Determine the (X, Y) coordinate at the center of the cell enclosing the given text.  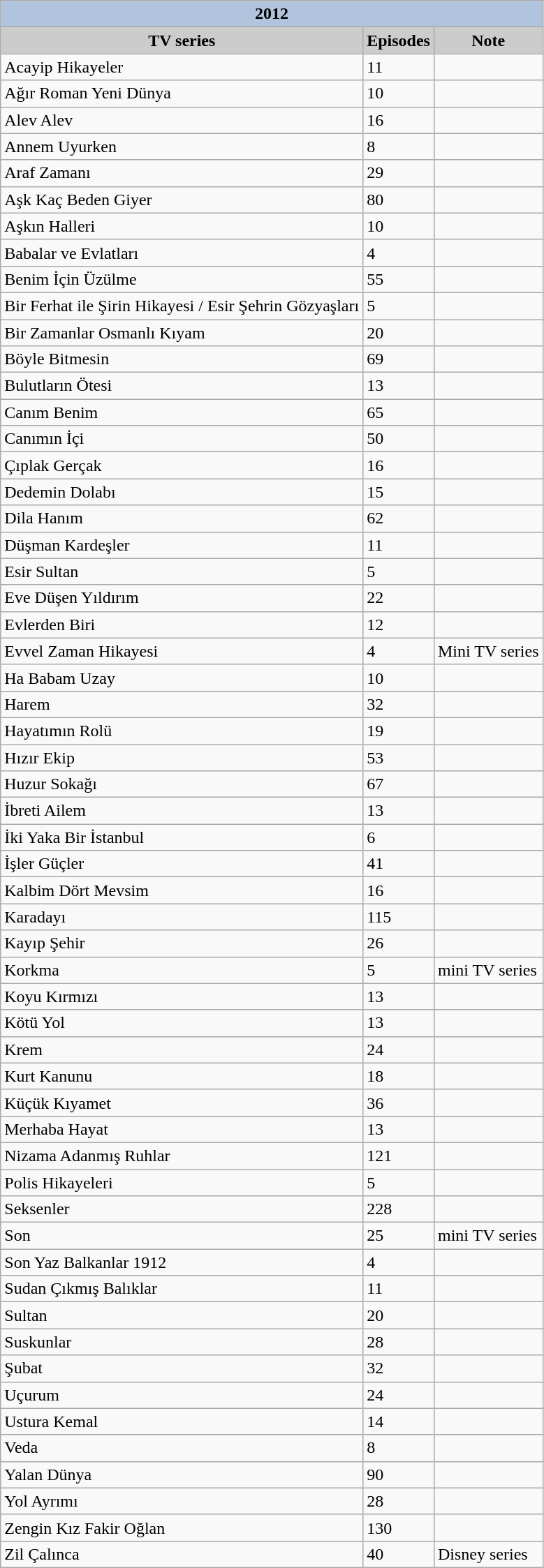
Acayip Hikayeler (182, 67)
Son Yaz Balkanlar 1912 (182, 1262)
Ha Babam Uzay (182, 678)
18 (399, 1076)
Veda (182, 1448)
Kayıp Şehir (182, 943)
Şubat (182, 1368)
Huzur Sokağı (182, 784)
Son (182, 1236)
Episodes (399, 40)
Bir Zamanlar Osmanlı Kıyam (182, 333)
36 (399, 1103)
Suskunlar (182, 1342)
50 (399, 439)
Küçük Kıyamet (182, 1103)
65 (399, 412)
Krem (182, 1050)
29 (399, 173)
115 (399, 917)
Zengin Kız Fakir Oğlan (182, 1528)
Benim İçin Üzülme (182, 279)
80 (399, 200)
Aşk Kaç Beden Giyer (182, 200)
14 (399, 1421)
2012 (272, 14)
Hayatımın Rolü (182, 731)
Zil Çalınca (182, 1554)
Korkma (182, 970)
90 (399, 1474)
Koyu Kırmızı (182, 996)
Hızır Ekip (182, 757)
TV series (182, 40)
53 (399, 757)
Seksenler (182, 1209)
Araf Zamanı (182, 173)
Dedemin Dolabı (182, 492)
Canım Benim (182, 412)
228 (399, 1209)
Karadayı (182, 917)
Polis Hikayeleri (182, 1183)
İki Yaka Bir İstanbul (182, 837)
Esir Sultan (182, 572)
Evlerden Biri (182, 625)
55 (399, 279)
22 (399, 598)
Alev Alev (182, 120)
Bulutların Ötesi (182, 386)
Çıplak Gerçak (182, 465)
121 (399, 1156)
Harem (182, 704)
Sultan (182, 1315)
Kalbim Dört Mevsim (182, 890)
Note (488, 40)
69 (399, 359)
Kötü Yol (182, 1023)
Aşkın Halleri (182, 226)
67 (399, 784)
Disney series (488, 1554)
Nizama Adanmış Ruhlar (182, 1156)
Bir Ferhat ile Şirin Hikayesi / Esir Şehrin Gözyaşları (182, 306)
Düşman Kardeşler (182, 545)
62 (399, 518)
Ustura Kemal (182, 1421)
26 (399, 943)
Mini TV series (488, 651)
19 (399, 731)
İbreti Ailem (182, 811)
25 (399, 1236)
Böyle Bitmesin (182, 359)
Evvel Zaman Hikayesi (182, 651)
Annem Uyurken (182, 147)
6 (399, 837)
İşler Güçler (182, 864)
12 (399, 625)
Dila Hanım (182, 518)
Eve Düşen Yıldırım (182, 598)
130 (399, 1528)
Sudan Çıkmış Balıklar (182, 1289)
Yalan Dünya (182, 1474)
15 (399, 492)
Kurt Kanunu (182, 1076)
Merhaba Hayat (182, 1129)
Ağır Roman Yeni Dünya (182, 94)
40 (399, 1554)
41 (399, 864)
Yol Ayrımı (182, 1501)
Babalar ve Evlatları (182, 253)
Canımın İçi (182, 439)
Uçurum (182, 1395)
